Return (x, y) of the center of cell containing provided text 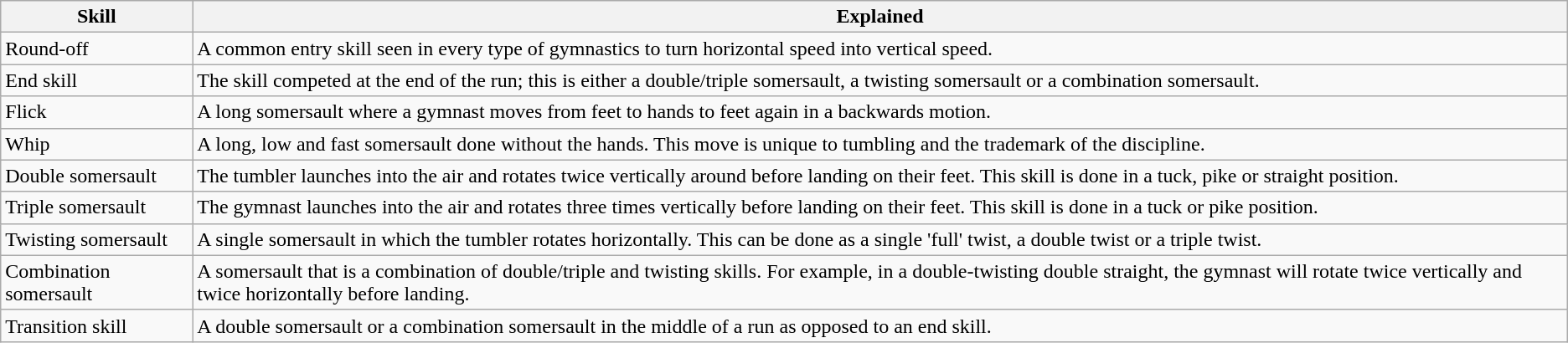
A common entry skill seen in every type of gymnastics to turn horizontal speed into vertical speed. (879, 49)
A long, low and fast somersault done without the hands. This move is unique to tumbling and the trademark of the discipline. (879, 144)
A long somersault where a gymnast moves from feet to hands to feet again in a backwards motion. (879, 112)
Whip (97, 144)
Triple somersault (97, 207)
The skill competed at the end of the run; this is either a double/triple somersault, a twisting somersault or a combination somersault. (879, 80)
Flick (97, 112)
Twisting somersault (97, 239)
A double somersault or a combination somersault in the middle of a run as opposed to an end skill. (879, 325)
Skill (97, 17)
End skill (97, 80)
Round-off (97, 49)
A single somersault in which the tumbler rotates horizontally. This can be done as a single 'full' twist, a double twist or a triple twist. (879, 239)
Explained (879, 17)
Combination somersault (97, 283)
Transition skill (97, 325)
The gymnast launches into the air and rotates three times vertically before landing on their feet. This skill is done in a tuck or pike position. (879, 207)
Double somersault (97, 176)
